Output the [x, y] coordinate of the center of the cell containing the given text.  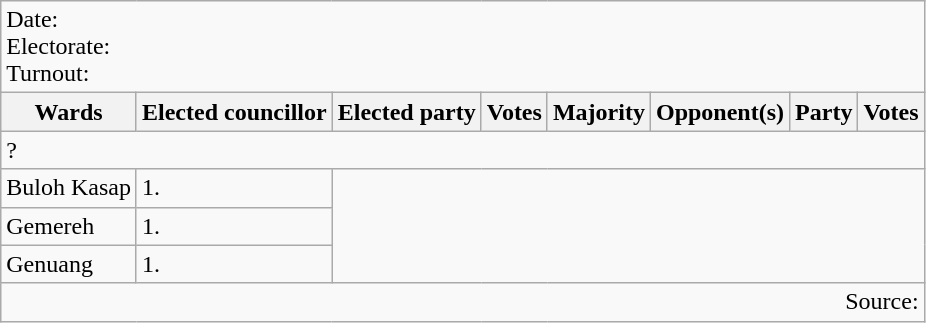
Elected councillor [234, 112]
Genuang [69, 264]
Opponent(s) [720, 112]
Source: [462, 302]
Wards [69, 112]
Date: Electorate: Turnout: [462, 47]
Majority [598, 112]
? [462, 150]
Gemereh [69, 226]
Elected party [406, 112]
Party [824, 112]
Buloh Kasap [69, 188]
